Capture the cell that displays the provided text and extract its [x, y] central coordinate. 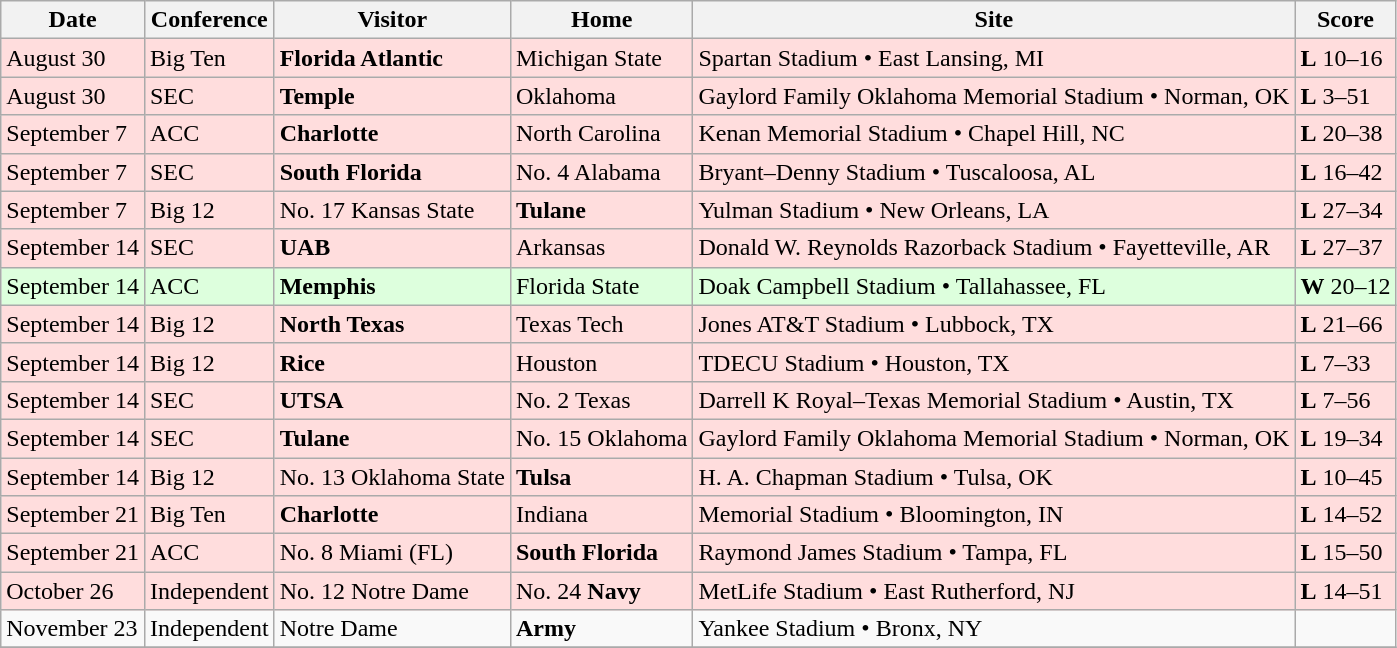
Houston [601, 362]
L 19–34 [1346, 438]
Kenan Memorial Stadium • Chapel Hill, NC [994, 134]
North Carolina [601, 134]
Darrell K Royal–Texas Memorial Stadium • Austin, TX [994, 400]
Temple [392, 96]
L 27–34 [1346, 210]
L 14–51 [1346, 591]
Bryant–Denny Stadium • Tuscaloosa, AL [994, 172]
Arkansas [601, 248]
L 7–56 [1346, 400]
Memphis [392, 286]
Yulman Stadium • New Orleans, LA [994, 210]
Army [601, 629]
Oklahoma [601, 96]
L 27–37 [1346, 248]
No. 17 Kansas State [392, 210]
No. 4 Alabama [601, 172]
Home [601, 20]
Score [1346, 20]
November 23 [73, 629]
Memorial Stadium • Bloomington, IN [994, 515]
Spartan Stadium • East Lansing, MI [994, 58]
L 16–42 [1346, 172]
Texas Tech [601, 324]
Donald W. Reynolds Razorback Stadium • Fayetteville, AR [994, 248]
MetLife Stadium • East Rutherford, NJ [994, 591]
No. 8 Miami (FL) [392, 553]
L 20–38 [1346, 134]
No. 12 Notre Dame [392, 591]
Doak Campbell Stadium • Tallahassee, FL [994, 286]
UAB [392, 248]
October 26 [73, 591]
Date [73, 20]
No. 15 Oklahoma [601, 438]
No. 2 Texas [601, 400]
L 7–33 [1346, 362]
L 15–50 [1346, 553]
Florida Atlantic [392, 58]
Raymond James Stadium • Tampa, FL [994, 553]
North Texas [392, 324]
No. 13 Oklahoma State [392, 477]
L 10–16 [1346, 58]
Conference [209, 20]
H. A. Chapman Stadium • Tulsa, OK [994, 477]
Florida State [601, 286]
UTSA [392, 400]
Jones AT&T Stadium • Lubbock, TX [994, 324]
L 10–45 [1346, 477]
Site [994, 20]
TDECU Stadium • Houston, TX [994, 362]
Visitor [392, 20]
W 20–12 [1346, 286]
L 21–66 [1346, 324]
Yankee Stadium • Bronx, NY [994, 629]
Indiana [601, 515]
Michigan State [601, 58]
Tulsa [601, 477]
Rice [392, 362]
L 14–52 [1346, 515]
No. 24 Navy [601, 591]
Notre Dame [392, 629]
L 3–51 [1346, 96]
